Determine the (x, y) coordinate at the center of the cell enclosing the given text.  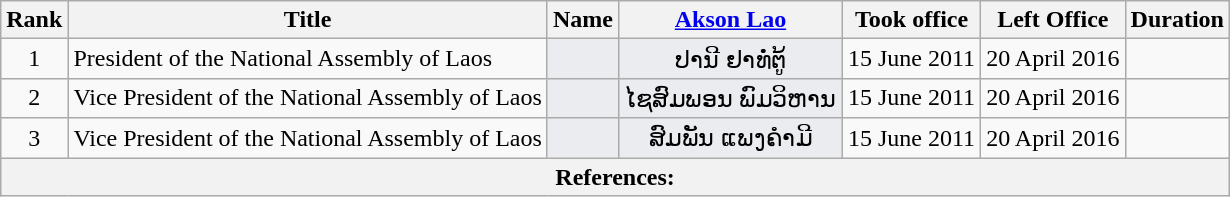
References: (616, 177)
ປານີ ຢາທໍ່ຕູ້ (730, 59)
Title (308, 20)
Akson Lao (730, 20)
2 (34, 98)
President of the National Assembly of Laos (308, 59)
ສົມພັນ ແພງຄຳມີ (730, 138)
1 (34, 59)
Duration (1177, 20)
3 (34, 138)
Name (582, 20)
Rank (34, 20)
Left Office (1053, 20)
Took office (911, 20)
ໄຊສົມພອນ ພົມວິຫານ (730, 98)
